Detect which cell encompasses the target text, then output its (x, y) center coordinate. 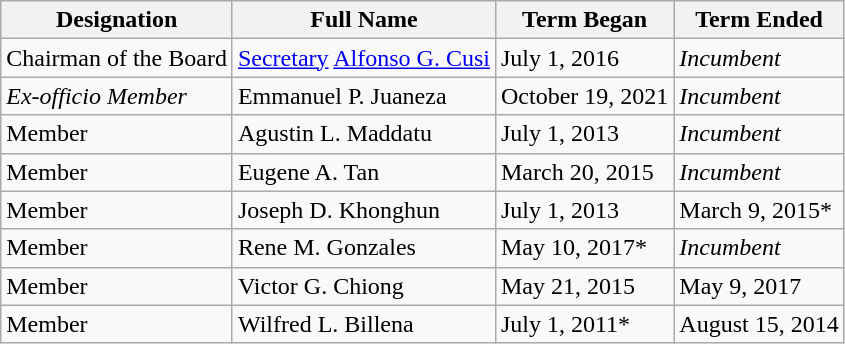
Secretary Alfonso G. Cusi (364, 58)
Full Name (364, 20)
Agustin L. Maddatu (364, 134)
Term Began (584, 20)
Emmanuel P. Juaneza (364, 96)
Rene M. Gonzales (364, 248)
Term Ended (759, 20)
August 15, 2014 (759, 324)
May 21, 2015 (584, 286)
October 19, 2021 (584, 96)
Victor G. Chiong (364, 286)
March 9, 2015* (759, 210)
July 1, 2011* (584, 324)
Joseph D. Khonghun (364, 210)
Designation (117, 20)
March 20, 2015 (584, 172)
May 10, 2017* (584, 248)
Ex-officio Member (117, 96)
May 9, 2017 (759, 286)
Chairman of the Board (117, 58)
July 1, 2016 (584, 58)
Eugene A. Tan (364, 172)
Wilfred L. Billena (364, 324)
